Search for the cell housing the specified text and yield its (X, Y) center coordinate. 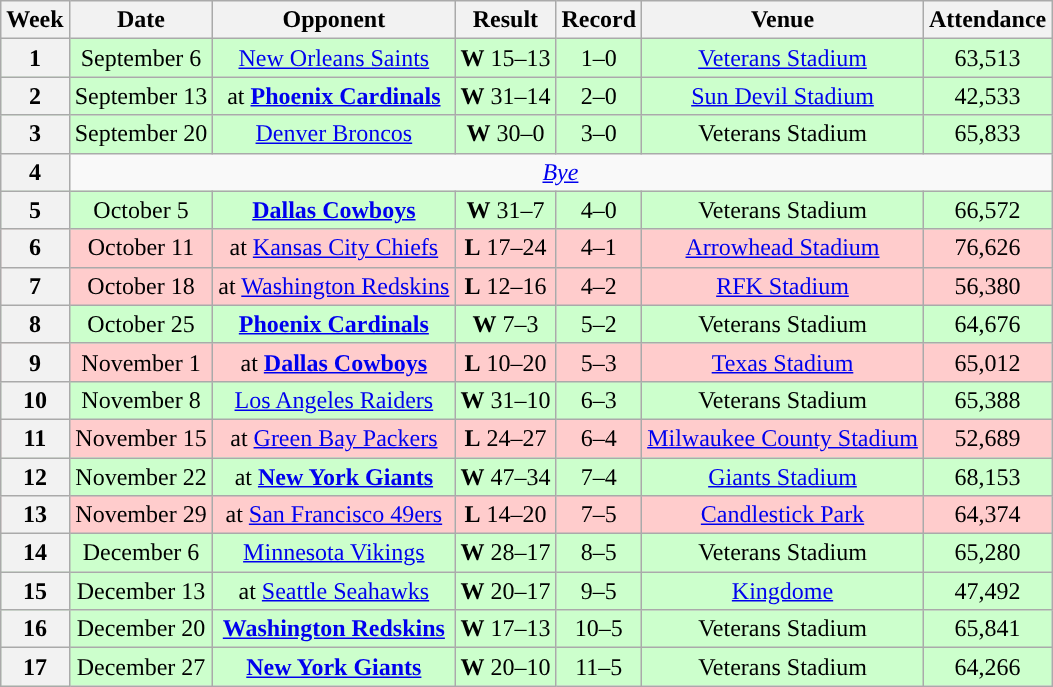
8 (35, 324)
L 12–16 (506, 286)
Candlestick Park (783, 515)
1 (35, 58)
W 30–0 (506, 134)
64,676 (987, 324)
December 27 (141, 667)
65,388 (987, 400)
at Dallas Cowboys (334, 362)
L 10–20 (506, 362)
W 20–17 (506, 591)
October 18 (141, 286)
12 (35, 477)
5–2 (599, 324)
Texas Stadium (783, 362)
Dallas Cowboys (334, 210)
L 14–20 (506, 515)
17 (35, 667)
4–1 (599, 248)
Phoenix Cardinals (334, 324)
Kingdome (783, 591)
47,492 (987, 591)
at Washington Redskins (334, 286)
October 5 (141, 210)
Minnesota Vikings (334, 553)
L 24–27 (506, 438)
68,153 (987, 477)
December 13 (141, 591)
15 (35, 591)
63,513 (987, 58)
at Phoenix Cardinals (334, 96)
December 20 (141, 629)
66,572 (987, 210)
9–5 (599, 591)
November 15 (141, 438)
2–0 (599, 96)
4 (35, 172)
13 (35, 515)
Record (599, 20)
at New York Giants (334, 477)
September 6 (141, 58)
Denver Broncos (334, 134)
W 31–10 (506, 400)
6–3 (599, 400)
November 1 (141, 362)
Opponent (334, 20)
W 20–10 (506, 667)
8–5 (599, 553)
W 28–17 (506, 553)
October 11 (141, 248)
64,374 (987, 515)
52,689 (987, 438)
Arrowhead Stadium (783, 248)
42,533 (987, 96)
Los Angeles Raiders (334, 400)
L 17–24 (506, 248)
10–5 (599, 629)
6 (35, 248)
7 (35, 286)
W 17–13 (506, 629)
New Orleans Saints (334, 58)
11 (35, 438)
Result (506, 20)
65,280 (987, 553)
Date (141, 20)
11–5 (599, 667)
November 29 (141, 515)
64,266 (987, 667)
14 (35, 553)
December 6 (141, 553)
9 (35, 362)
W 31–14 (506, 96)
6–4 (599, 438)
W 31–7 (506, 210)
at Kansas City Chiefs (334, 248)
Attendance (987, 20)
October 25 (141, 324)
16 (35, 629)
7–4 (599, 477)
5–3 (599, 362)
Milwaukee County Stadium (783, 438)
4–0 (599, 210)
Washington Redskins (334, 629)
at Seattle Seahawks (334, 591)
RFK Stadium (783, 286)
Venue (783, 20)
5 (35, 210)
September 13 (141, 96)
76,626 (987, 248)
7–5 (599, 515)
Bye (560, 172)
November 8 (141, 400)
W 47–34 (506, 477)
Week (35, 20)
at San Francisco 49ers (334, 515)
W 15–13 (506, 58)
September 20 (141, 134)
1–0 (599, 58)
56,380 (987, 286)
Giants Stadium (783, 477)
at Green Bay Packers (334, 438)
New York Giants (334, 667)
65,012 (987, 362)
3–0 (599, 134)
65,841 (987, 629)
3 (35, 134)
W 7–3 (506, 324)
4–2 (599, 286)
10 (35, 400)
November 22 (141, 477)
Sun Devil Stadium (783, 96)
65,833 (987, 134)
2 (35, 96)
